Detect which cell encompasses the target text, then output its [X, Y] center coordinate. 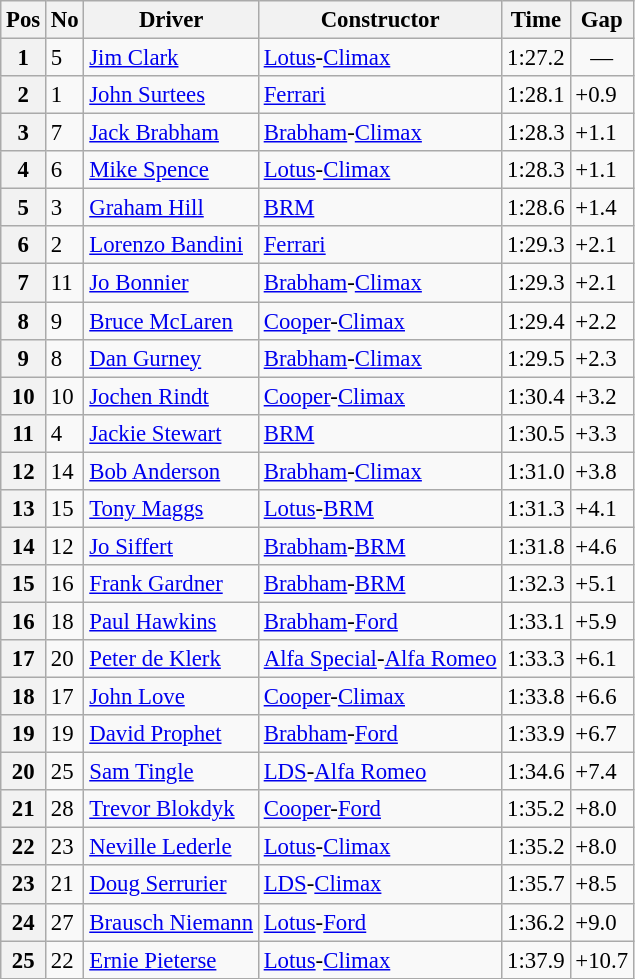
1:34.6 [536, 772]
1:35.7 [536, 885]
Gap [602, 20]
+2.2 [602, 321]
1:31.3 [536, 509]
Lotus-BRM [380, 509]
Peter de Klerk [171, 659]
Sam Tingle [171, 772]
Bruce McLaren [171, 321]
Cooper-Ford [380, 809]
+1.4 [602, 208]
Mike Spence [171, 170]
Jochen Rindt [171, 396]
Lorenzo Bandini [171, 245]
1:28.6 [536, 208]
+5.9 [602, 621]
+0.9 [602, 95]
+4.6 [602, 546]
+3.3 [602, 433]
+2.3 [602, 358]
1:33.9 [536, 734]
+7.4 [602, 772]
Graham Hill [171, 208]
LDS-Alfa Romeo [380, 772]
1:33.8 [536, 697]
Time [536, 20]
1:33.3 [536, 659]
1:31.0 [536, 471]
27 [65, 922]
+8.5 [602, 885]
Ernie Pieterse [171, 960]
24 [24, 922]
+6.7 [602, 734]
1:37.9 [536, 960]
Frank Gardner [171, 584]
1:36.2 [536, 922]
John Surtees [171, 95]
Dan Gurney [171, 358]
1:30.4 [536, 396]
Jo Siffert [171, 546]
+9.0 [602, 922]
28 [65, 809]
+3.8 [602, 471]
1:31.8 [536, 546]
LDS-Climax [380, 885]
Tony Maggs [171, 509]
John Love [171, 697]
1:30.5 [536, 433]
1:28.1 [536, 95]
1:33.1 [536, 621]
Lotus-Ford [380, 922]
+6.1 [602, 659]
Alfa Special-Alfa Romeo [380, 659]
Driver [171, 20]
Doug Serrurier [171, 885]
+3.2 [602, 396]
Trevor Blokdyk [171, 809]
Jo Bonnier [171, 283]
+10.7 [602, 960]
13 [24, 509]
No [65, 20]
— [602, 58]
David Prophet [171, 734]
Jim Clark [171, 58]
1:29.4 [536, 321]
1:27.2 [536, 58]
Paul Hawkins [171, 621]
1:29.5 [536, 358]
Pos [24, 20]
Brausch Niemann [171, 922]
Jackie Stewart [171, 433]
+5.1 [602, 584]
Jack Brabham [171, 133]
+4.1 [602, 509]
Constructor [380, 20]
1:32.3 [536, 584]
Bob Anderson [171, 471]
Neville Lederle [171, 847]
+6.6 [602, 697]
